From the cell containing the given text, extract its center point as [X, Y] coordinate. 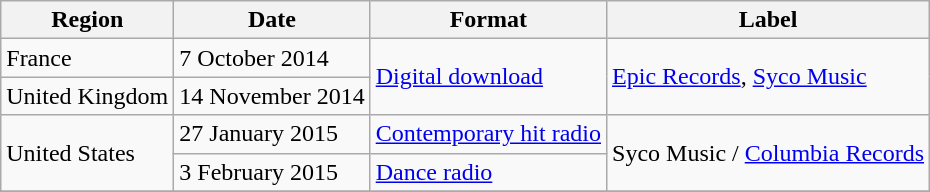
Dance radio [488, 172]
France [88, 58]
3 February 2015 [272, 172]
United Kingdom [88, 96]
United States [88, 153]
Region [88, 20]
Contemporary hit radio [488, 134]
Date [272, 20]
Label [768, 20]
Digital download [488, 77]
Epic Records, Syco Music [768, 77]
27 January 2015 [272, 134]
7 October 2014 [272, 58]
Format [488, 20]
Syco Music / Columbia Records [768, 153]
14 November 2014 [272, 96]
